From the cell containing the given text, extract its center point as (X, Y) coordinate. 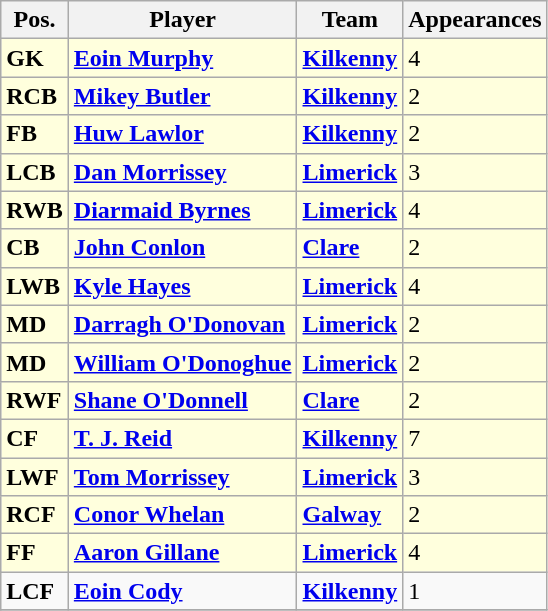
Huw Lawlor (182, 134)
RCF (35, 515)
Dan Morrissey (182, 172)
Eoin Murphy (182, 58)
FF (35, 553)
Team (350, 20)
Mikey Butler (182, 96)
Diarmaid Byrnes (182, 210)
7 (475, 438)
John Conlon (182, 248)
Galway (350, 515)
Pos. (35, 20)
RCB (35, 96)
RWF (35, 400)
T. J. Reid (182, 438)
RWB (35, 210)
Darragh O'Donovan (182, 324)
1 (475, 591)
FB (35, 134)
LCF (35, 591)
Shane O'Donnell (182, 400)
Kyle Hayes (182, 286)
Player (182, 20)
Appearances (475, 20)
CF (35, 438)
Conor Whelan (182, 515)
LWF (35, 477)
Aaron Gillane (182, 553)
LCB (35, 172)
GK (35, 58)
Tom Morrissey (182, 477)
Eoin Cody (182, 591)
LWB (35, 286)
CB (35, 248)
William O'Donoghue (182, 362)
